Identify which cell holds the provided text, then report its [X, Y] central coordinate. 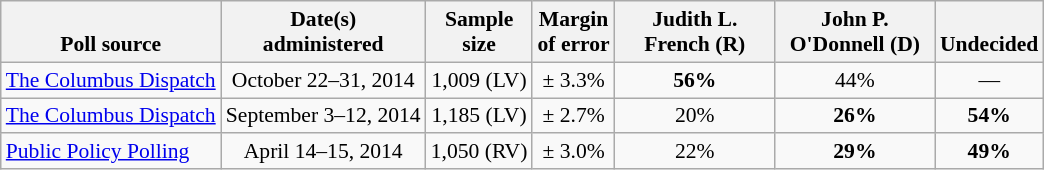
Poll source [111, 32]
1,009 (LV) [480, 80]
October 22–31, 2014 [324, 80]
± 3.3% [573, 80]
Samplesize [480, 32]
1,185 (LV) [480, 116]
26% [855, 116]
54% [989, 116]
± 2.7% [573, 116]
44% [855, 80]
Marginof error [573, 32]
April 14–15, 2014 [324, 152]
56% [695, 80]
22% [695, 152]
± 3.0% [573, 152]
September 3–12, 2014 [324, 116]
— [989, 80]
49% [989, 152]
Undecided [989, 32]
1,050 (RV) [480, 152]
Judith L.French (R) [695, 32]
John P.O'Donnell (D) [855, 32]
20% [695, 116]
29% [855, 152]
Date(s)administered [324, 32]
Public Policy Polling [111, 152]
